Return the (x, y) coordinate for the center point of the cell that contains the specified text.  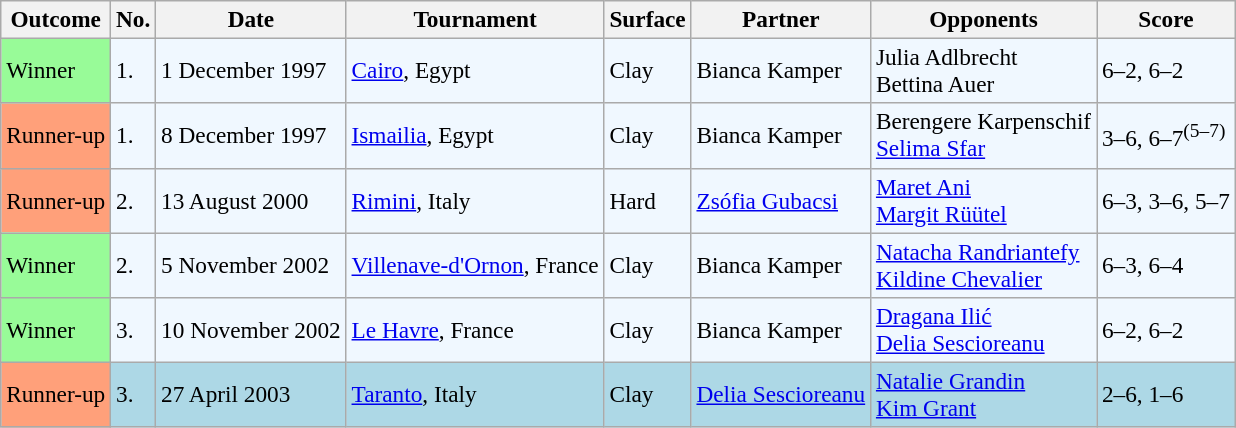
Dragana Ilić Delia Sescioreanu (984, 330)
Ismailia, Egypt (475, 136)
Tournament (475, 19)
1 December 1997 (251, 70)
5 November 2002 (251, 264)
Partner (780, 19)
3–6, 6–7(5–7) (1166, 136)
6–3, 6–4 (1166, 264)
Outcome (56, 19)
Berengere Karpenschif Selima Sfar (984, 136)
2–6, 1–6 (1166, 394)
Hard (648, 200)
Delia Sescioreanu (780, 394)
Score (1166, 19)
Zsófia Gubacsi (780, 200)
Date (251, 19)
10 November 2002 (251, 330)
No. (134, 19)
Surface (648, 19)
Taranto, Italy (475, 394)
Rimini, Italy (475, 200)
Opponents (984, 19)
Natalie Grandin Kim Grant (984, 394)
Julia Adlbrecht Bettina Auer (984, 70)
6–3, 3–6, 5–7 (1166, 200)
Le Havre, France (475, 330)
Natacha Randriantefy Kildine Chevalier (984, 264)
Villenave-d'Ornon, France (475, 264)
Cairo, Egypt (475, 70)
Maret Ani Margit Rüütel (984, 200)
8 December 1997 (251, 136)
13 August 2000 (251, 200)
27 April 2003 (251, 394)
